From the cell containing the given text, extract its center point as (X, Y) coordinate. 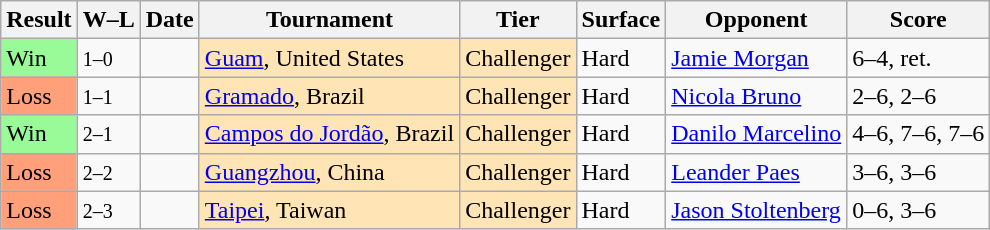
1–1 (108, 96)
Nicola Bruno (756, 96)
Tier (518, 20)
3–6, 3–6 (918, 172)
Danilo Marcelino (756, 134)
2–1 (108, 134)
Guangzhou, China (329, 172)
2–2 (108, 172)
Guam, United States (329, 58)
Taipei, Taiwan (329, 210)
W–L (108, 20)
Jamie Morgan (756, 58)
Campos do Jordão, Brazil (329, 134)
2–3 (108, 210)
Leander Paes (756, 172)
Result (39, 20)
Surface (621, 20)
2–6, 2–6 (918, 96)
Opponent (756, 20)
0–6, 3–6 (918, 210)
Date (170, 20)
1–0 (108, 58)
Gramado, Brazil (329, 96)
Score (918, 20)
Jason Stoltenberg (756, 210)
4–6, 7–6, 7–6 (918, 134)
6–4, ret. (918, 58)
Tournament (329, 20)
